Provide the (X, Y) coordinate of the cell's center where the given text is located.  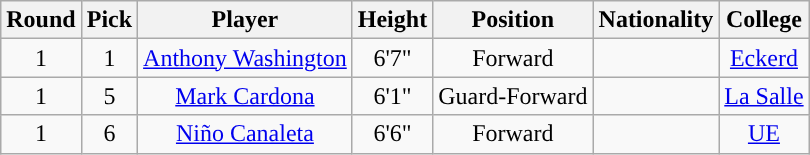
6'1" (392, 96)
College (764, 20)
Anthony Washington (246, 58)
Nationality (656, 20)
Height (392, 20)
5 (109, 96)
Mark Cardona (246, 96)
UE (764, 134)
La Salle (764, 96)
Pick (109, 20)
6'7" (392, 58)
Position (513, 20)
Round (41, 20)
Guard-Forward (513, 96)
Niño Canaleta (246, 134)
Eckerd (764, 58)
6 (109, 134)
Player (246, 20)
6'6" (392, 134)
